Extract the [x, y] coordinate from the center of the cell holding the provided text.  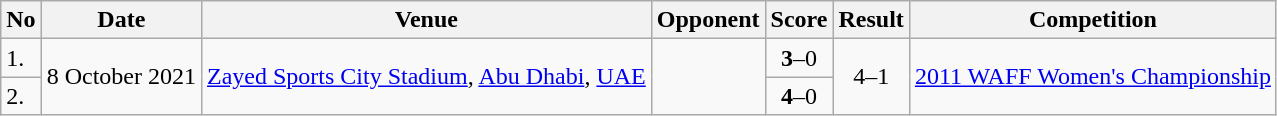
No [21, 20]
3–0 [799, 58]
2. [21, 96]
Opponent [708, 20]
Competition [1092, 20]
4–1 [871, 77]
Zayed Sports City Stadium, Abu Dhabi, UAE [427, 77]
Date [121, 20]
2011 WAFF Women's Championship [1092, 77]
Score [799, 20]
8 October 2021 [121, 77]
Result [871, 20]
Venue [427, 20]
4–0 [799, 96]
1. [21, 58]
